Identify which cell holds the provided text, then report its [x, y] central coordinate. 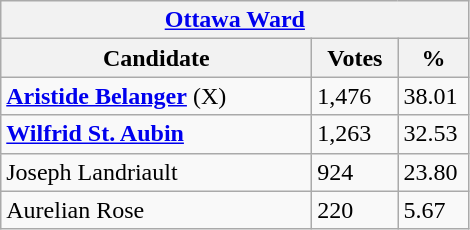
Votes [355, 58]
Aristide Belanger (X) [156, 96]
% [434, 58]
38.01 [434, 96]
Aurelian Rose [156, 210]
32.53 [434, 134]
23.80 [434, 172]
Joseph Landriault [156, 172]
924 [355, 172]
220 [355, 210]
5.67 [434, 210]
Candidate [156, 58]
Wilfrid St. Aubin [156, 134]
1,263 [355, 134]
Ottawa Ward [235, 20]
1,476 [355, 96]
